For the text-containing cell, return its midpoint in (X, Y) coordinate format. 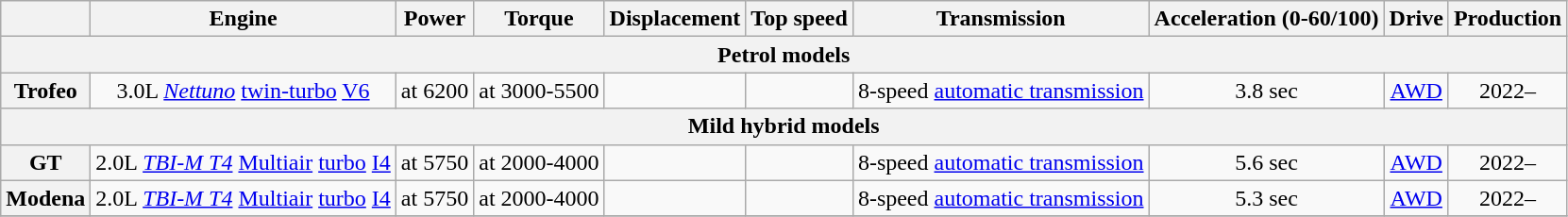
at 6200 (434, 91)
Displacement (675, 19)
Engine (244, 19)
Top speed (800, 19)
Production (1507, 19)
Drive (1416, 19)
3.0L Nettuno twin-turbo V6 (244, 91)
GT (45, 162)
Modena (45, 198)
5.3 sec (1267, 198)
3.8 sec (1267, 91)
Acceleration (0-60/100) (1267, 19)
Torque (539, 19)
Mild hybrid models (784, 126)
5.6 sec (1267, 162)
Power (434, 19)
Petrol models (784, 55)
at 3000-5500 (539, 91)
Transmission (1001, 19)
Trofeo (45, 91)
